Provide the [x, y] coordinate of the cell's center where the given text is located.  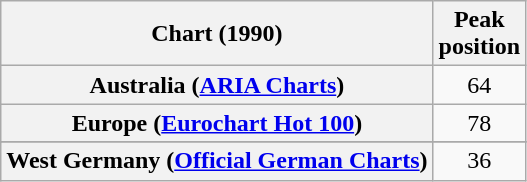
West Germany (Official German Charts) [217, 161]
78 [479, 123]
Chart (1990) [217, 34]
Europe (Eurochart Hot 100) [217, 123]
36 [479, 161]
64 [479, 85]
Australia (ARIA Charts) [217, 85]
Peakposition [479, 34]
